Capture the cell that displays the provided text and extract its [X, Y] central coordinate. 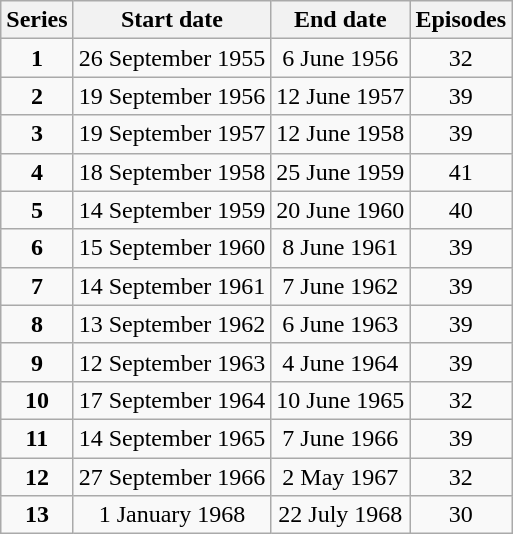
6 [37, 248]
11 [37, 438]
12 September 1963 [172, 362]
40 [461, 210]
10 June 1965 [340, 400]
5 [37, 210]
12 June 1957 [340, 96]
26 September 1955 [172, 58]
25 June 1959 [340, 172]
12 June 1958 [340, 134]
3 [37, 134]
20 June 1960 [340, 210]
1 [37, 58]
13 September 1962 [172, 324]
7 [37, 286]
Series [37, 20]
7 June 1962 [340, 286]
4 [37, 172]
22 July 1968 [340, 515]
8 June 1961 [340, 248]
6 June 1963 [340, 324]
13 [37, 515]
End date [340, 20]
14 September 1965 [172, 438]
19 September 1956 [172, 96]
1 January 1968 [172, 515]
8 [37, 324]
Start date [172, 20]
6 June 1956 [340, 58]
10 [37, 400]
15 September 1960 [172, 248]
17 September 1964 [172, 400]
27 September 1966 [172, 477]
9 [37, 362]
4 June 1964 [340, 362]
7 June 1966 [340, 438]
Episodes [461, 20]
2 May 1967 [340, 477]
2 [37, 96]
18 September 1958 [172, 172]
12 [37, 477]
41 [461, 172]
14 September 1959 [172, 210]
19 September 1957 [172, 134]
14 September 1961 [172, 286]
30 [461, 515]
